Find where the given text appears and provide that cell's center as [X, Y] coordinate. 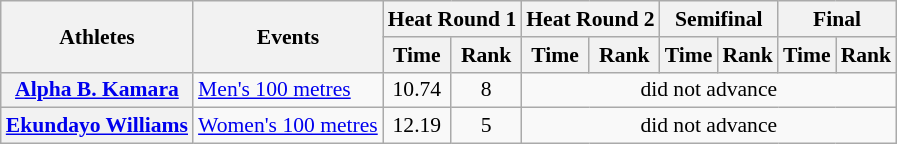
Ekundayo Williams [97, 126]
12.19 [417, 126]
Semifinal [719, 19]
Events [288, 36]
5 [486, 126]
Men's 100 metres [288, 90]
Final [837, 19]
Heat Round 2 [590, 19]
Alpha B. Kamara [97, 90]
Heat Round 1 [452, 19]
Athletes [97, 36]
8 [486, 90]
10.74 [417, 90]
Women's 100 metres [288, 126]
